Extract the (X, Y) coordinate from the center of the cell holding the provided text.  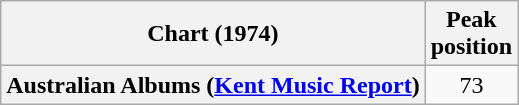
73 (471, 85)
Peakposition (471, 34)
Chart (1974) (213, 34)
Australian Albums (Kent Music Report) (213, 85)
